Determine the (X, Y) coordinate at the center of the cell enclosing the given text.  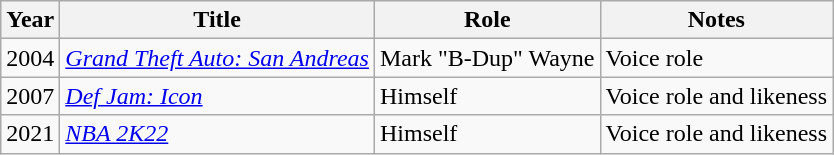
NBA 2K22 (218, 134)
Grand Theft Auto: San Andreas (218, 58)
2007 (30, 96)
Year (30, 20)
Title (218, 20)
2004 (30, 58)
Role (487, 20)
Notes (716, 20)
Def Jam: Icon (218, 96)
2021 (30, 134)
Voice role (716, 58)
Mark "B-Dup" Wayne (487, 58)
